For the text-containing cell, return its midpoint in (X, Y) coordinate format. 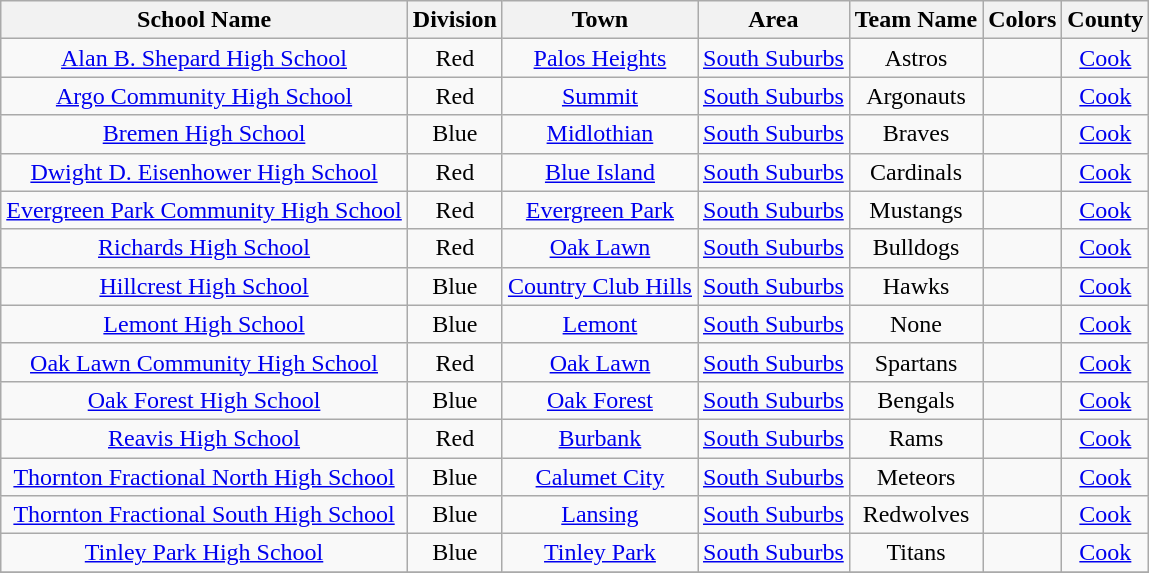
Thornton Fractional South High School (204, 515)
Palos Heights (600, 58)
Argo Community High School (204, 96)
Bulldogs (916, 248)
Bengals (916, 400)
Midlothian (600, 134)
Team Name (916, 20)
Argonauts (916, 96)
Richards High School (204, 248)
Titans (916, 553)
Braves (916, 134)
Lemont High School (204, 324)
Division (454, 20)
Meteors (916, 477)
Tinley Park (600, 553)
Astros (916, 58)
County (1106, 20)
None (916, 324)
Town (600, 20)
Hillcrest High School (204, 286)
Tinley Park High School (204, 553)
Bremen High School (204, 134)
Reavis High School (204, 438)
Evergreen Park (600, 210)
School Name (204, 20)
Evergreen Park Community High School (204, 210)
Dwight D. Eisenhower High School (204, 172)
Cardinals (916, 172)
Country Club Hills (600, 286)
Lansing (600, 515)
Thornton Fractional North High School (204, 477)
Hawks (916, 286)
Oak Lawn Community High School (204, 362)
Calumet City (600, 477)
Oak Forest (600, 400)
Area (774, 20)
Alan B. Shepard High School (204, 58)
Redwolves (916, 515)
Burbank (600, 438)
Colors (1022, 20)
Summit (600, 96)
Spartans (916, 362)
Rams (916, 438)
Blue Island (600, 172)
Mustangs (916, 210)
Oak Forest High School (204, 400)
Lemont (600, 324)
